Identify which cell holds the provided text, then report its (x, y) central coordinate. 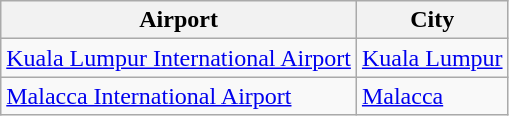
Malacca (432, 96)
Kuala Lumpur International Airport (179, 58)
Kuala Lumpur (432, 58)
Airport (179, 20)
City (432, 20)
Malacca International Airport (179, 96)
